Provide the [x, y] coordinate of the cell's center where the given text is located.  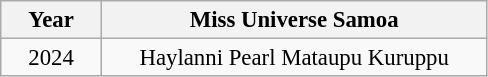
Haylanni Pearl Mataupu Kuruppu [294, 58]
2024 [52, 58]
Miss Universe Samoa [294, 20]
Year [52, 20]
